Search for the cell housing the specified text and yield its [X, Y] center coordinate. 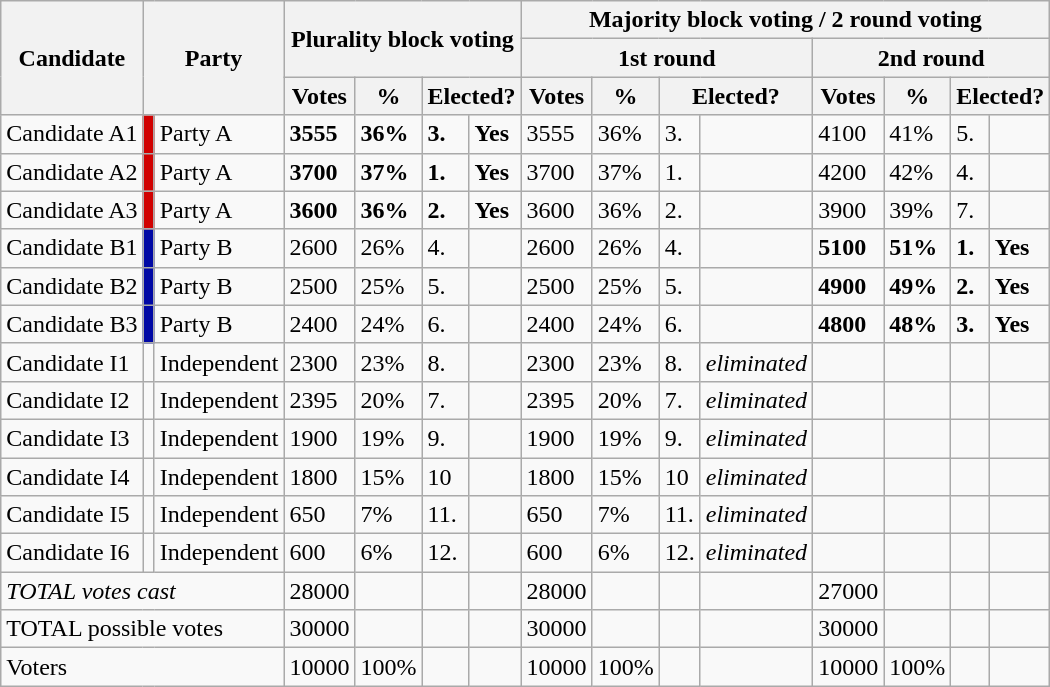
41% [918, 134]
42% [918, 172]
Candidate I3 [72, 438]
Candidate A2 [72, 172]
4200 [848, 172]
27000 [848, 591]
Candidate I2 [72, 400]
Voters [142, 667]
Candidate I5 [72, 515]
Candidate A1 [72, 134]
Candidate [72, 58]
Candidate I4 [72, 477]
2nd round [932, 58]
Candidate A3 [72, 210]
4800 [848, 324]
Candidate I6 [72, 553]
Candidate I1 [72, 362]
3900 [848, 210]
4100 [848, 134]
1st round [667, 58]
TOTAL votes cast [142, 591]
39% [918, 210]
Candidate B1 [72, 248]
Majority block voting / 2 round voting [786, 20]
TOTAL possible votes [142, 629]
4900 [848, 286]
Candidate B3 [72, 324]
Candidate B2 [72, 286]
49% [918, 286]
5100 [848, 248]
51% [918, 248]
Plurality block voting [402, 39]
48% [918, 324]
Party [214, 58]
